Capture the cell that displays the provided text and extract its (x, y) central coordinate. 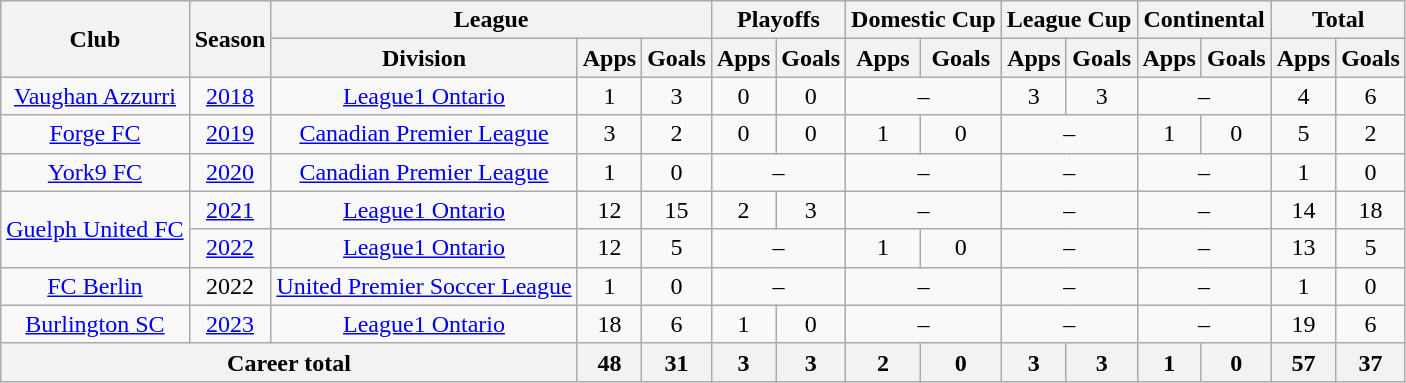
19 (1303, 324)
Burlington SC (95, 324)
United Premier Soccer League (424, 286)
York9 FC (95, 172)
League (491, 20)
2019 (230, 134)
2023 (230, 324)
Continental (1204, 20)
2018 (230, 96)
4 (1303, 96)
Forge FC (95, 134)
Domestic Cup (924, 20)
League Cup (1069, 20)
Guelph United FC (95, 229)
FC Berlin (95, 286)
Division (424, 58)
37 (1371, 362)
2020 (230, 172)
31 (677, 362)
48 (609, 362)
57 (1303, 362)
15 (677, 210)
2021 (230, 210)
13 (1303, 248)
Playoffs (778, 20)
Season (230, 39)
14 (1303, 210)
Vaughan Azzurri (95, 96)
Club (95, 39)
Career total (289, 362)
Total (1338, 20)
